For the text-containing cell, return its midpoint in [X, Y] coordinate format. 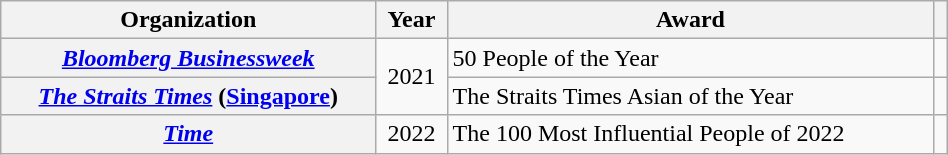
Organization [188, 20]
Time [188, 134]
Award [690, 20]
The 100 Most Influential People of 2022 [690, 134]
2021 [412, 77]
Bloomberg Businessweek [188, 58]
The Straits Times (Singapore) [188, 96]
Year [412, 20]
The Straits Times Asian of the Year [690, 96]
2022 [412, 134]
50 People of the Year [690, 58]
